Provide the (x, y) coordinate of the cell's center where the given text is located.  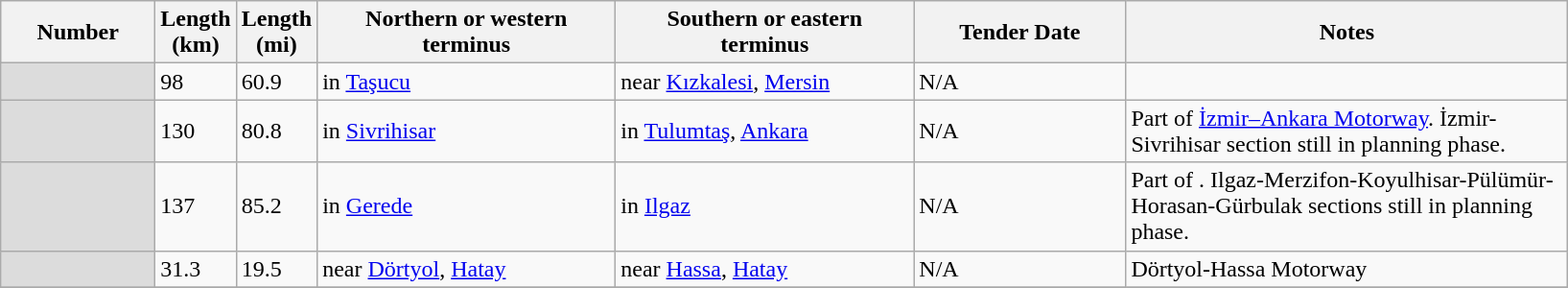
in Sivrihisar (466, 131)
Dörtyol-Hassa Motorway (1346, 269)
31.3 (196, 269)
Part of . Ilgaz-Merzifon-Koyulhisar-Pülümür-Horasan-Gürbulak sections still in planning phase. (1346, 206)
in Tulumtaş, Ankara (765, 131)
Length (km) (196, 33)
Part of İzmir–Ankara Motorway. İzmir-Sivrihisar section still in planning phase. (1346, 131)
Number (79, 33)
Length (mi) (276, 33)
Tender Date (1020, 33)
in Ilgaz (765, 206)
Northern or western terminus (466, 33)
in Gerede (466, 206)
137 (196, 206)
19.5 (276, 269)
near Dörtyol, Hatay (466, 269)
98 (196, 82)
in Taşucu (466, 82)
Southern or eastern terminus (765, 33)
60.9 (276, 82)
130 (196, 131)
Notes (1346, 33)
near Kızkalesi, Mersin (765, 82)
85.2 (276, 206)
near Hassa, Hatay (765, 269)
80.8 (276, 131)
